From the cell containing the given text, extract its center point as (x, y) coordinate. 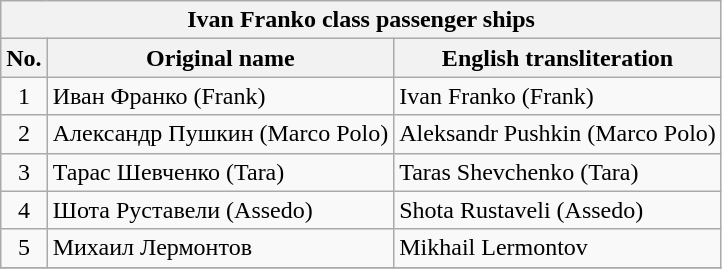
1 (24, 96)
Александр Пушкин (Marco Polo) (220, 134)
5 (24, 248)
4 (24, 210)
Original name (220, 58)
2 (24, 134)
Mikhail Lermontov (558, 248)
Taras Shevchenko (Tara) (558, 172)
No. (24, 58)
Ivan Franko (Frank) (558, 96)
Shota Rustaveli (Assedo) (558, 210)
Тарас Шевченко (Tara) (220, 172)
Иван Франко (Frank) (220, 96)
3 (24, 172)
Aleksandr Pushkin (Marco Polo) (558, 134)
Михаил Лермонтов (220, 248)
Ivan Franko class passenger ships (362, 20)
Шота Руставели (Assedo) (220, 210)
English transliteration (558, 58)
